Search for the cell housing the specified text and yield its [X, Y] center coordinate. 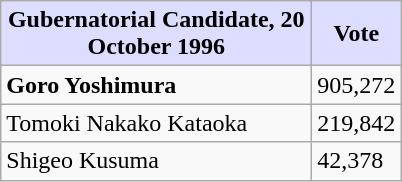
Vote [356, 34]
219,842 [356, 123]
Tomoki Nakako Kataoka [156, 123]
Gubernatorial Candidate, 20 October 1996 [156, 34]
Shigeo Kusuma [156, 161]
42,378 [356, 161]
905,272 [356, 85]
Goro Yoshimura [156, 85]
